Return (X, Y) of the center of cell containing provided text 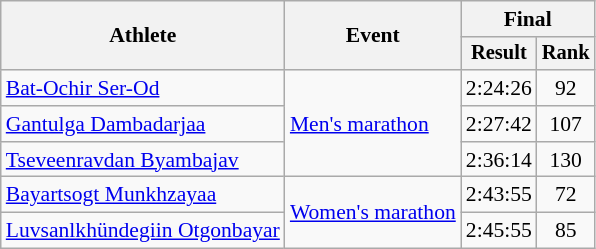
2:36:14 (499, 160)
Rank (566, 54)
130 (566, 160)
Bat-Ochir Ser-Od (143, 88)
2:45:55 (499, 231)
Luvsanlkhündegiin Otgonbayar (143, 231)
Result (499, 54)
Athlete (143, 36)
Event (373, 36)
85 (566, 231)
Tseveenravdan Byambajav (143, 160)
Gantulga Dambadarjaa (143, 124)
2:27:42 (499, 124)
Final (528, 19)
Bayartsogt Munkhzayaa (143, 195)
72 (566, 195)
Women's marathon (373, 212)
92 (566, 88)
107 (566, 124)
Men's marathon (373, 124)
2:43:55 (499, 195)
2:24:26 (499, 88)
